From the cell containing the given text, extract its center point as [X, Y] coordinate. 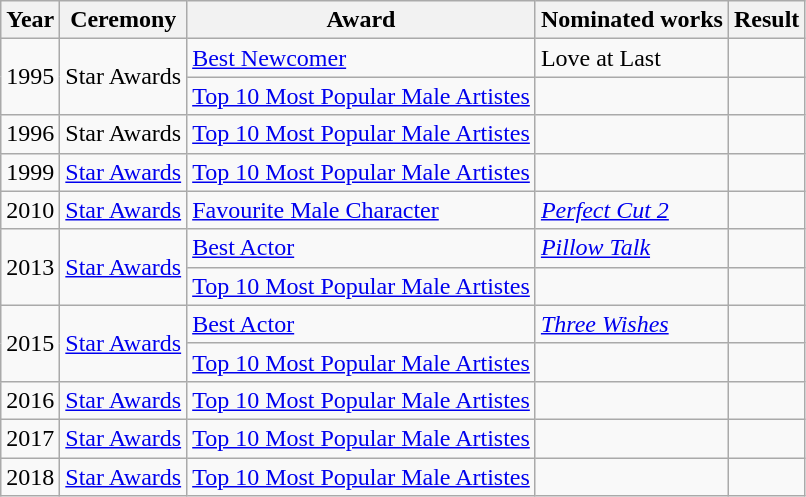
Love at Last [632, 58]
Nominated works [632, 20]
Favourite Male Character [362, 210]
Perfect Cut 2 [632, 210]
1996 [30, 134]
1999 [30, 172]
Pillow Talk [632, 248]
Year [30, 20]
Ceremony [124, 20]
2016 [30, 400]
2010 [30, 210]
Three Wishes [632, 324]
Best Newcomer [362, 58]
2018 [30, 477]
Result [766, 20]
Award [362, 20]
2017 [30, 438]
2013 [30, 267]
2015 [30, 343]
1995 [30, 77]
